Pinpoint the cell where the given text exists, returning its (x, y) midpoint coordinate. 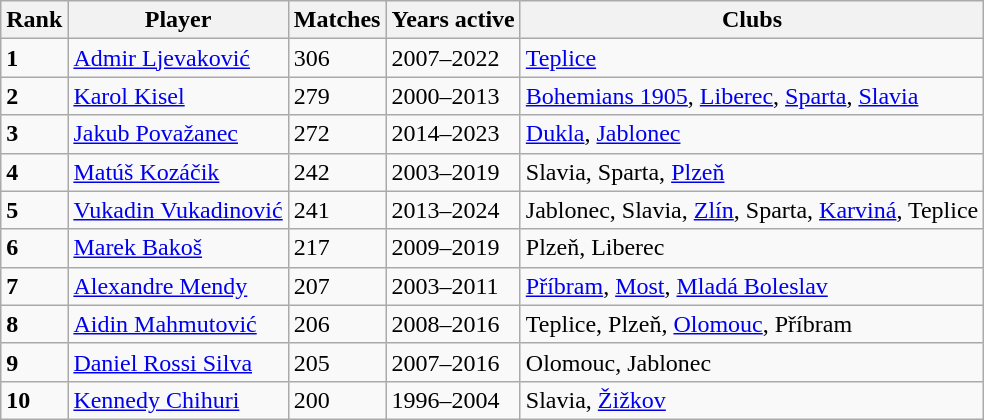
4 (34, 172)
10 (34, 400)
Plzeň, Liberec (752, 248)
1996–2004 (453, 400)
272 (337, 134)
242 (337, 172)
Marek Bakoš (178, 248)
2014–2023 (453, 134)
306 (337, 58)
200 (337, 400)
8 (34, 324)
207 (337, 286)
2000–2013 (453, 96)
Slavia, Sparta, Plzeň (752, 172)
Matúš Kozáčik (178, 172)
Years active (453, 20)
Vukadin Vukadinović (178, 210)
Aidin Mahmutović (178, 324)
6 (34, 248)
9 (34, 362)
Olomouc, Jablonec (752, 362)
2003–2019 (453, 172)
Dukla, Jablonec (752, 134)
Player (178, 20)
Clubs (752, 20)
Teplice (752, 58)
Slavia, Žižkov (752, 400)
217 (337, 248)
2 (34, 96)
Alexandre Mendy (178, 286)
Admir Ljevaković (178, 58)
1 (34, 58)
2013–2024 (453, 210)
2008–2016 (453, 324)
206 (337, 324)
Matches (337, 20)
7 (34, 286)
241 (337, 210)
3 (34, 134)
Příbram, Most, Mladá Boleslav (752, 286)
Kennedy Chihuri (178, 400)
279 (337, 96)
Daniel Rossi Silva (178, 362)
2003–2011 (453, 286)
5 (34, 210)
Teplice, Plzeň, Olomouc, Příbram (752, 324)
Jablonec, Slavia, Zlín, Sparta, Karviná, Teplice (752, 210)
Bohemians 1905, Liberec, Sparta, Slavia (752, 96)
2007–2016 (453, 362)
Karol Kisel (178, 96)
2009–2019 (453, 248)
Rank (34, 20)
205 (337, 362)
Jakub Považanec (178, 134)
2007–2022 (453, 58)
